Capture the cell that displays the provided text and extract its [x, y] central coordinate. 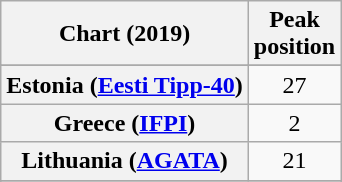
21 [294, 161]
27 [294, 85]
2 [294, 123]
Estonia (Eesti Tipp-40) [125, 85]
Chart (2019) [125, 34]
Peak position [294, 34]
Greece (IFPI) [125, 123]
Lithuania (AGATA) [125, 161]
